Identify which cell holds the provided text, then report its [X, Y] central coordinate. 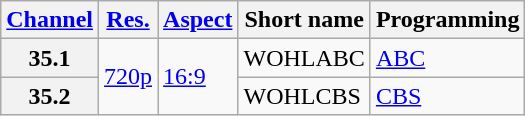
Aspect [198, 20]
Programming [448, 20]
720p [128, 77]
35.2 [50, 96]
Channel [50, 20]
Short name [304, 20]
35.1 [50, 58]
WOHLCBS [304, 96]
ABC [448, 58]
Res. [128, 20]
WOHLABC [304, 58]
CBS [448, 96]
16:9 [198, 77]
